Output the (X, Y) coordinate of the center of the cell containing the given text.  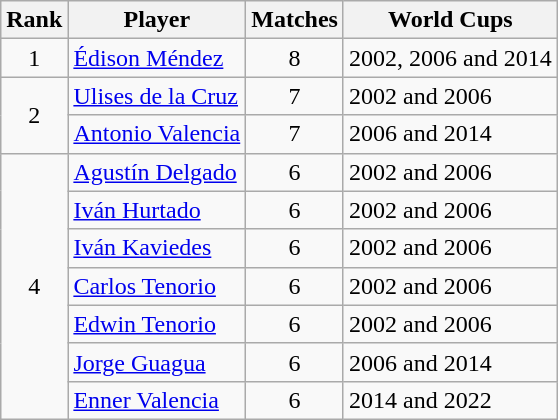
Iván Kaviedes (157, 248)
2002, 2006 and 2014 (450, 58)
Antonio Valencia (157, 134)
1 (34, 58)
2014 and 2022 (450, 400)
2 (34, 115)
Rank (34, 20)
Jorge Guagua (157, 362)
Agustín Delgado (157, 172)
Iván Hurtado (157, 210)
Matches (295, 20)
Édison Méndez (157, 58)
4 (34, 286)
Player (157, 20)
8 (295, 58)
Enner Valencia (157, 400)
Ulises de la Cruz (157, 96)
Edwin Tenorio (157, 324)
World Cups (450, 20)
Carlos Tenorio (157, 286)
